Scan for the cell matching the given text and deliver its (x, y) coordinate at center. 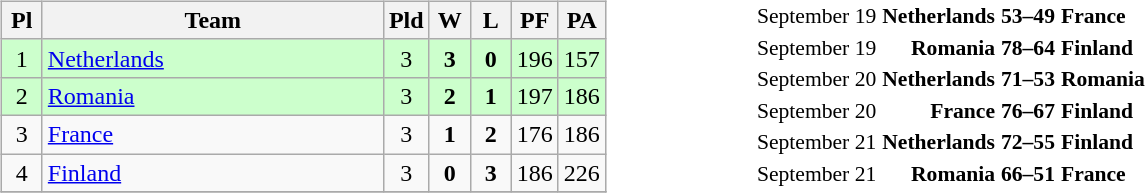
66–51 (1028, 173)
PF (534, 20)
Pld (406, 20)
53–49 (1028, 16)
176 (534, 134)
Pl (22, 20)
Team (212, 20)
4 (22, 173)
72–55 (1028, 142)
W (450, 20)
PA (582, 20)
78–64 (1028, 47)
Finland (212, 173)
197 (534, 96)
76–67 (1028, 110)
226 (582, 173)
L (490, 20)
157 (582, 58)
196 (534, 58)
71–53 (1028, 79)
